Return the [x, y] coordinate for the center point of the cell that contains the specified text.  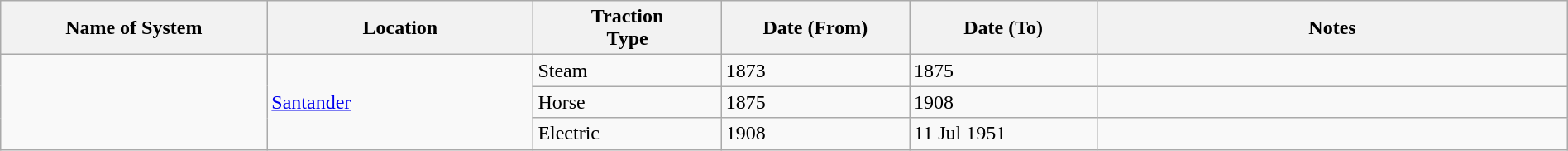
Electric [627, 134]
Horse [627, 102]
Name of System [134, 28]
Notes [1332, 28]
TractionType [627, 28]
11 Jul 1951 [1004, 134]
Date (To) [1004, 28]
Date (From) [815, 28]
Steam [627, 71]
Santander [400, 102]
1873 [815, 71]
Location [400, 28]
